From the cell containing the given text, extract its center point as [X, Y] coordinate. 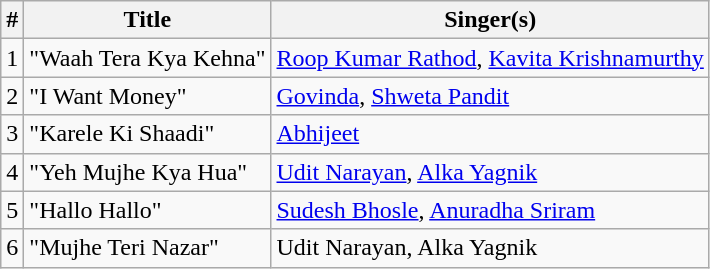
# [12, 20]
6 [12, 248]
"Waah Tera Kya Kehna" [148, 58]
Roop Kumar Rathod, Kavita Krishnamurthy [490, 58]
Govinda, Shweta Pandit [490, 96]
Sudesh Bhosle, Anuradha Sriram [490, 210]
"I Want Money" [148, 96]
5 [12, 210]
Abhijeet [490, 134]
"Karele Ki Shaadi" [148, 134]
"Yeh Mujhe Kya Hua" [148, 172]
Singer(s) [490, 20]
1 [12, 58]
4 [12, 172]
2 [12, 96]
3 [12, 134]
Title [148, 20]
"Mujhe Teri Nazar" [148, 248]
"Hallo Hallo" [148, 210]
